Output the [X, Y] coordinate of the center of the cell containing the given text.  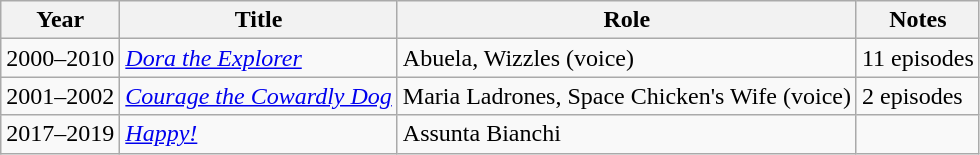
Assunta Bianchi [626, 134]
Notes [918, 20]
Dora the Explorer [259, 58]
2017–2019 [60, 134]
2001–2002 [60, 96]
Abuela, Wizzles (voice) [626, 58]
2 episodes [918, 96]
Year [60, 20]
2000–2010 [60, 58]
Happy! [259, 134]
Maria Ladrones, Space Chicken's Wife (voice) [626, 96]
Title [259, 20]
Courage the Cowardly Dog [259, 96]
11 episodes [918, 58]
Role [626, 20]
